Detect which cell encompasses the target text, then output its [X, Y] center coordinate. 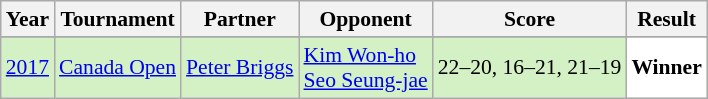
Tournament [118, 19]
Result [666, 19]
Kim Won-ho Seo Seung-jae [365, 68]
Opponent [365, 19]
Partner [240, 19]
Winner [666, 68]
Year [28, 19]
Peter Briggs [240, 68]
Score [530, 19]
2017 [28, 68]
22–20, 16–21, 21–19 [530, 68]
Canada Open [118, 68]
